Determine the (X, Y) coordinate at the center of the cell enclosing the given text.  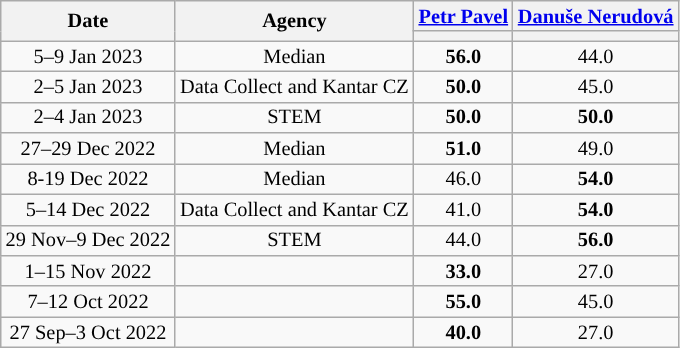
2–4 Jan 2023 (88, 118)
51.0 (464, 148)
46.0 (464, 178)
27 Sep–3 Oct 2022 (88, 332)
40.0 (464, 332)
2–5 Jan 2023 (88, 86)
Agency (294, 20)
Date (88, 20)
5–9 Jan 2023 (88, 56)
1–15 Nov 2022 (88, 270)
29 Nov–9 Dec 2022 (88, 240)
5–14 Dec 2022 (88, 210)
Petr Pavel (464, 16)
7–12 Oct 2022 (88, 302)
27–29 Dec 2022 (88, 148)
49.0 (596, 148)
8-19 Dec 2022 (88, 178)
41.0 (464, 210)
55.0 (464, 302)
33.0 (464, 270)
Danuše Nerudová (596, 16)
